Search for the cell housing the specified text and yield its (x, y) center coordinate. 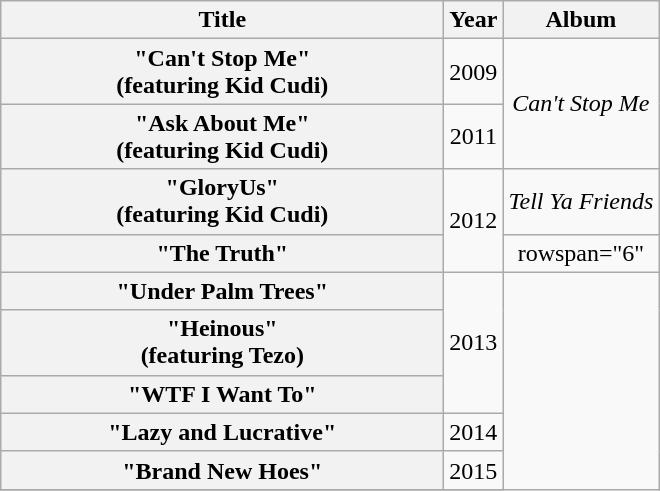
"The Truth" (222, 253)
Year (474, 20)
2009 (474, 72)
"Heinous"(featuring Tezo) (222, 342)
"Lazy and Lucrative" (222, 432)
2014 (474, 432)
2011 (474, 136)
"Can't Stop Me"(featuring Kid Cudi) (222, 72)
"Brand New Hoes" (222, 470)
Tell Ya Friends (581, 202)
Title (222, 20)
2012 (474, 220)
Can't Stop Me (581, 104)
2015 (474, 470)
"GloryUs"(featuring Kid Cudi) (222, 202)
2013 (474, 342)
rowspan="6" (581, 253)
Album (581, 20)
"Under Palm Trees" (222, 291)
"WTF I Want To" (222, 394)
"Ask About Me"(featuring Kid Cudi) (222, 136)
